Search for the cell housing the specified text and yield its (X, Y) center coordinate. 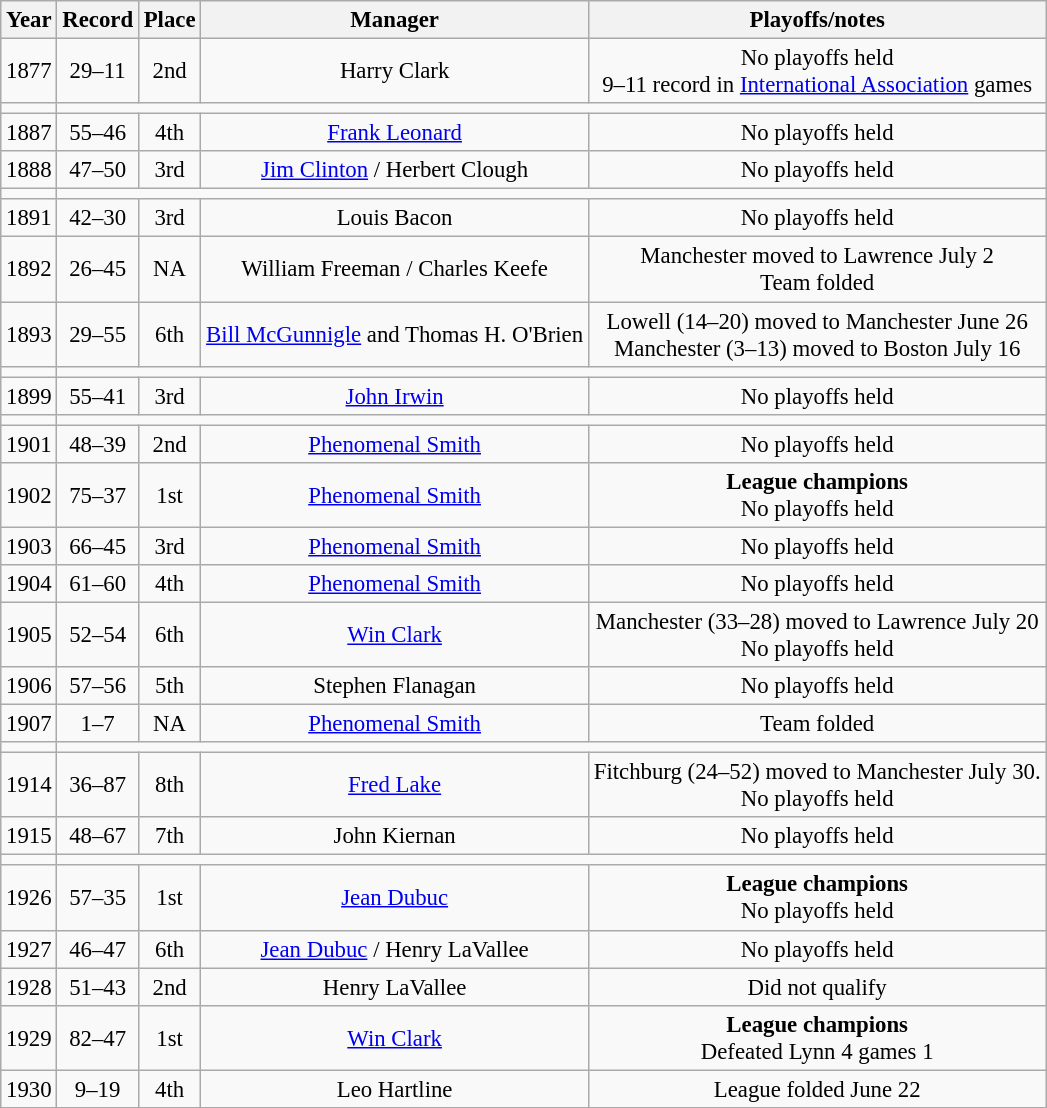
Henry LaVallee (395, 987)
John Kiernan (395, 836)
51–43 (98, 987)
Team folded (817, 724)
1905 (29, 634)
League championsDefeated Lynn 4 games 1 (817, 1038)
League folded June 22 (817, 1089)
1877 (29, 72)
29–55 (98, 334)
57–56 (98, 686)
1915 (29, 836)
1907 (29, 724)
No playoffs held9–11 record in International Association games (817, 72)
Harry Clark (395, 72)
1902 (29, 496)
7th (169, 836)
42–30 (98, 219)
61–60 (98, 584)
John Irwin (395, 396)
9–19 (98, 1089)
1930 (29, 1089)
26–45 (98, 270)
1927 (29, 949)
55–46 (98, 133)
57–35 (98, 898)
1891 (29, 219)
55–41 (98, 396)
1914 (29, 786)
1926 (29, 898)
75–37 (98, 496)
8th (169, 786)
52–54 (98, 634)
1899 (29, 396)
1901 (29, 444)
Lowell (14–20) moved to Manchester June 26 Manchester (3–13) moved to Boston July 16 (817, 334)
Year (29, 20)
Did not qualify (817, 987)
Stephen Flanagan (395, 686)
Manchester moved to Lawrence July 2Team folded (817, 270)
Record (98, 20)
Fred Lake (395, 786)
82–47 (98, 1038)
Bill McGunnigle and Thomas H. O'Brien (395, 334)
46–47 (98, 949)
48–67 (98, 836)
66–45 (98, 546)
Jean Dubuc (395, 898)
1–7 (98, 724)
29–11 (98, 72)
William Freeman / Charles Keefe (395, 270)
48–39 (98, 444)
1892 (29, 270)
Jean Dubuc / Henry LaVallee (395, 949)
1888 (29, 170)
1893 (29, 334)
Manager (395, 20)
Leo Hartline (395, 1089)
1906 (29, 686)
Playoffs/notes (817, 20)
1903 (29, 546)
Louis Bacon (395, 219)
Place (169, 20)
47–50 (98, 170)
Manchester (33–28) moved to Lawrence July 20 No playoffs held (817, 634)
1929 (29, 1038)
1904 (29, 584)
Fitchburg (24–52) moved to Manchester July 30. No playoffs held (817, 786)
5th (169, 686)
1887 (29, 133)
36–87 (98, 786)
Jim Clinton / Herbert Clough (395, 170)
Frank Leonard (395, 133)
1928 (29, 987)
